Capture the cell that displays the provided text and extract its [X, Y] central coordinate. 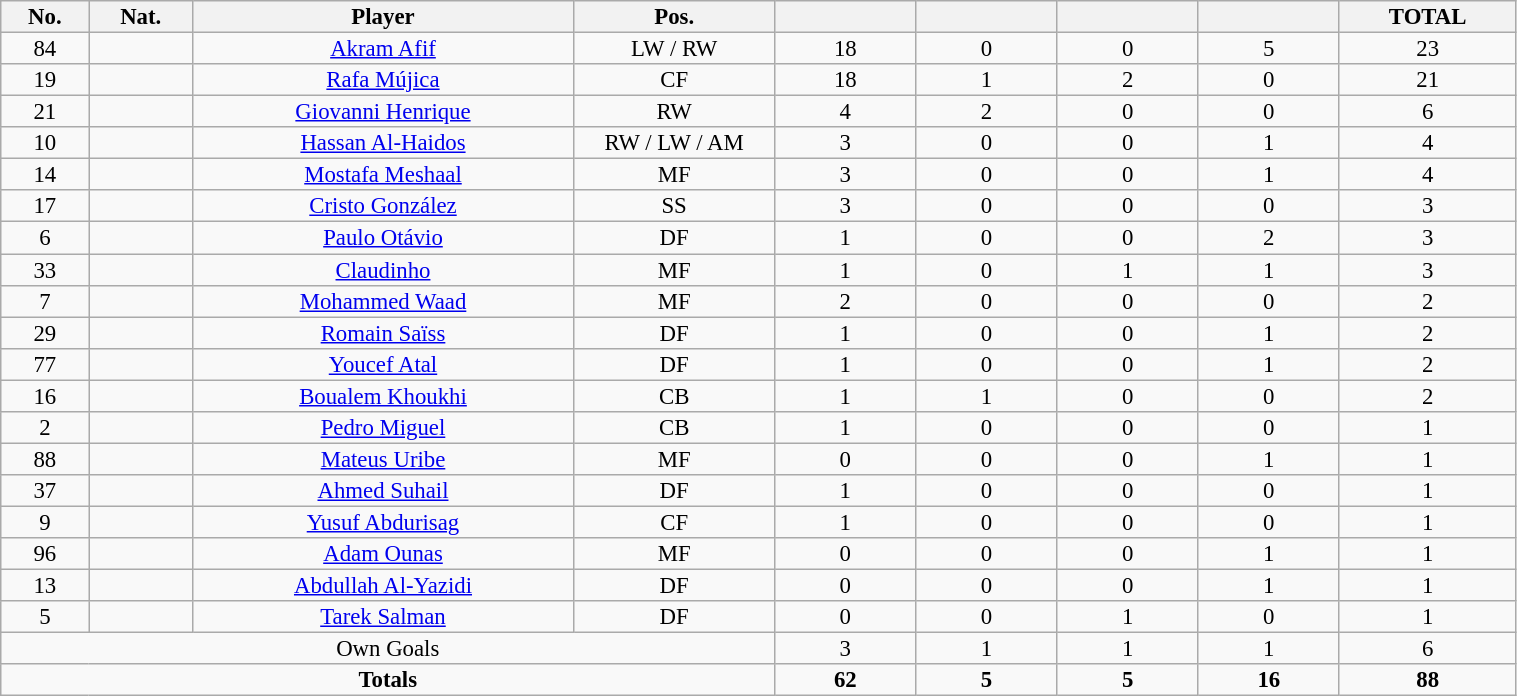
19 [45, 80]
Pedro Miguel [382, 428]
No. [45, 17]
Paulo Otávio [382, 238]
62 [846, 680]
Hassan Al-Haidos [382, 143]
17 [45, 206]
Rafa Mújica [382, 80]
Romain Saïss [382, 333]
9 [45, 522]
Akram Afif [382, 49]
7 [45, 301]
37 [45, 491]
Adam Ounas [382, 554]
96 [45, 554]
Mohammed Waad [382, 301]
77 [45, 364]
Nat. [140, 17]
Tarek Salman [382, 617]
33 [45, 270]
RW / LW / AM [674, 143]
Totals [388, 680]
Giovanni Henrique [382, 112]
Mateus Uribe [382, 459]
Player [382, 17]
Mostafa Meshaal [382, 175]
Claudinho [382, 270]
23 [1428, 49]
TOTAL [1428, 17]
Cristo González [382, 206]
Pos. [674, 17]
Abdullah Al-Yazidi [382, 586]
LW / RW [674, 49]
RW [674, 112]
Yusuf Abdurisag [382, 522]
Boualem Khoukhi [382, 396]
Ahmed Suhail [382, 491]
84 [45, 49]
29 [45, 333]
14 [45, 175]
13 [45, 586]
Youcef Atal [382, 364]
Own Goals [388, 649]
SS [674, 206]
10 [45, 143]
